Pinpoint the cell where the given text exists, returning its (X, Y) midpoint coordinate. 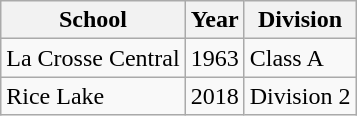
La Crosse Central (93, 58)
Division (300, 20)
Class A (300, 58)
School (93, 20)
1963 (214, 58)
Rice Lake (93, 96)
Division 2 (300, 96)
Year (214, 20)
2018 (214, 96)
